Output the [X, Y] coordinate of the center of the cell containing the given text.  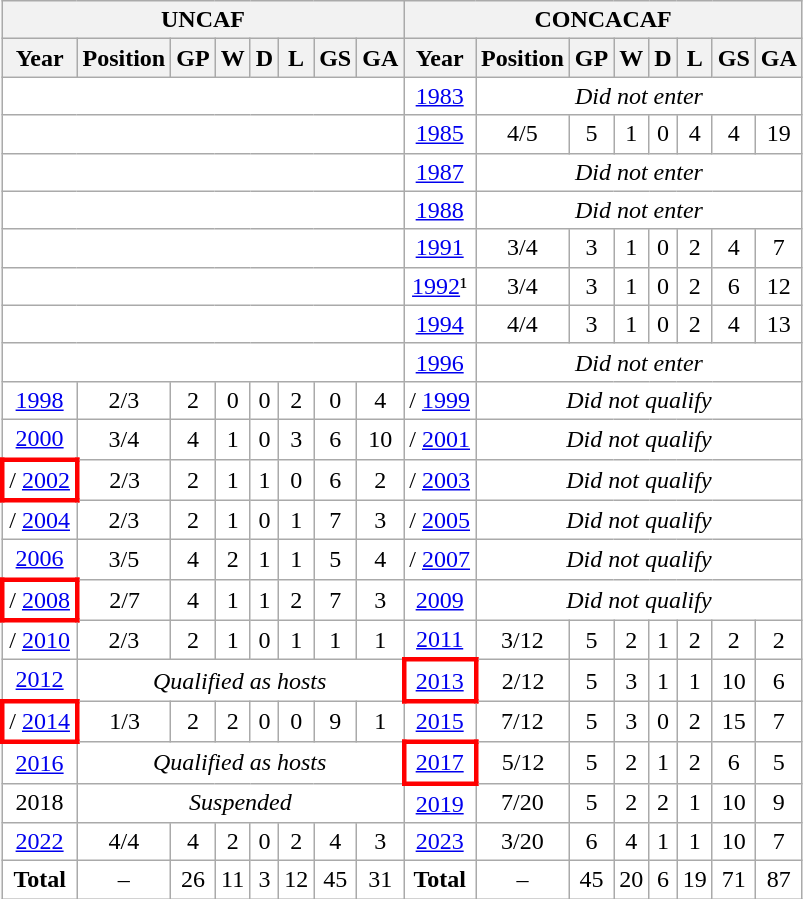
2009 [440, 600]
2022 [40, 842]
/ 2005 [440, 520]
11 [232, 880]
1994 [440, 324]
2019 [440, 803]
1983 [440, 96]
2/7 [124, 600]
1998 [40, 400]
3/20 [523, 842]
2011 [440, 640]
26 [193, 880]
2012 [40, 680]
2000 [40, 439]
/ 2002 [40, 480]
2006 [40, 560]
71 [734, 880]
1992¹ [440, 286]
2018 [40, 803]
Suspended [240, 803]
1987 [440, 172]
CONCACAF [604, 20]
3/5 [124, 560]
7/20 [523, 803]
/ 2007 [440, 560]
4/5 [523, 134]
2013 [440, 680]
/ 2014 [40, 722]
15 [734, 722]
2/12 [523, 680]
7/12 [523, 722]
/ 2010 [40, 640]
20 [632, 880]
1985 [440, 134]
/ 2004 [40, 520]
2017 [440, 762]
1991 [440, 248]
13 [778, 324]
2023 [440, 842]
1988 [440, 210]
/ 2008 [40, 600]
1996 [440, 362]
/ 2003 [440, 480]
UNCAF [203, 20]
/ 1999 [440, 400]
1/3 [124, 722]
/ 2001 [440, 439]
3/12 [523, 640]
5/12 [523, 762]
2016 [40, 762]
87 [778, 880]
2015 [440, 722]
31 [380, 880]
